Identify which cell holds the provided text, then report its [x, y] central coordinate. 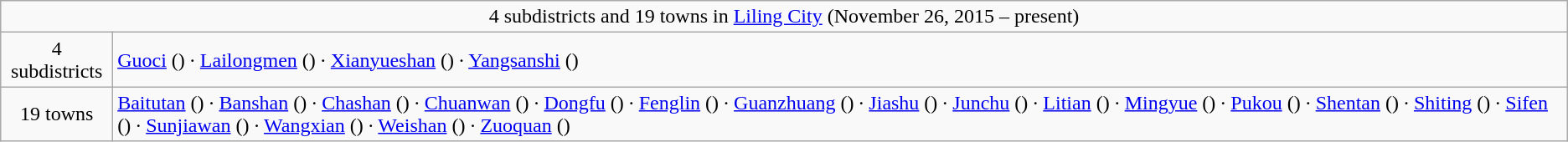
4 subdistricts and 19 towns in Liling City (November 26, 2015 – present) [784, 17]
19 towns [57, 114]
4 subdistricts [57, 60]
Guoci () · Lailongmen () · Xianyueshan () · Yangsanshi () [841, 60]
